Return (x, y) of the center of cell containing provided text 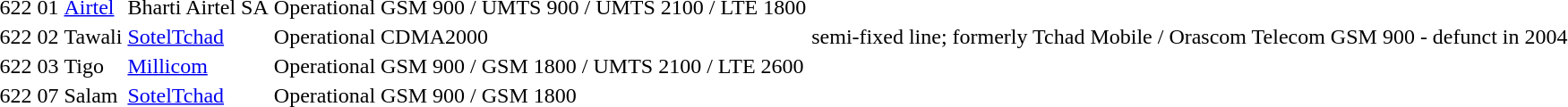
GSM 900 / GSM 1800 / UMTS 2100 / LTE 2600 (594, 66)
SotelTchad (198, 37)
Tigo (93, 66)
02 (48, 37)
Millicom (198, 66)
03 (48, 66)
CDMA2000 (594, 37)
Tawali (93, 37)
